Find where the given text appears and provide that cell's center as (X, Y) coordinate. 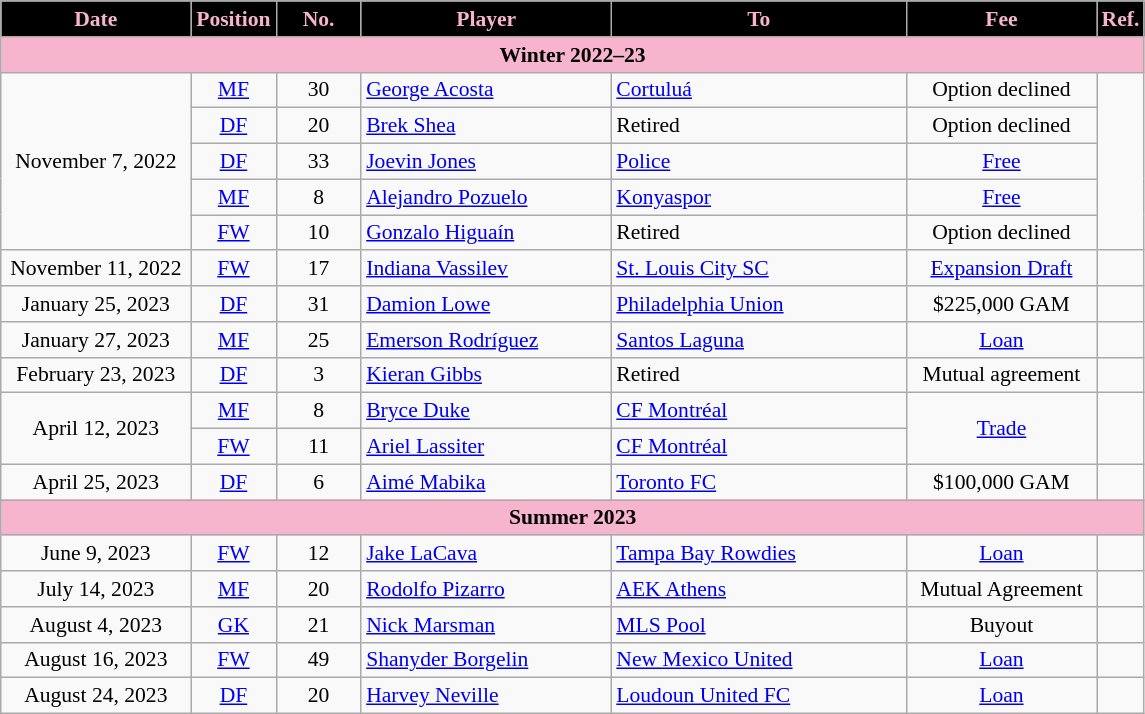
New Mexico United (758, 660)
Gonzalo Higuaín (486, 233)
$225,000 GAM (1001, 304)
January 25, 2023 (96, 304)
MLS Pool (758, 625)
25 (318, 340)
Date (96, 19)
Brek Shea (486, 126)
Police (758, 162)
21 (318, 625)
GK (234, 625)
Fee (1001, 19)
$100,000 GAM (1001, 482)
11 (318, 447)
November 7, 2022 (96, 161)
Bryce Duke (486, 411)
November 11, 2022 (96, 269)
Ref. (1120, 19)
To (758, 19)
Ariel Lassiter (486, 447)
Toronto FC (758, 482)
Winter 2022–23 (573, 55)
January 27, 2023 (96, 340)
Konyaspor (758, 197)
August 4, 2023 (96, 625)
Santos Laguna (758, 340)
Emerson Rodríguez (486, 340)
10 (318, 233)
30 (318, 90)
Expansion Draft (1001, 269)
Tampa Bay Rowdies (758, 554)
3 (318, 375)
Mutual agreement (1001, 375)
Buyout (1001, 625)
Shanyder Borgelin (486, 660)
Player (486, 19)
August 24, 2023 (96, 696)
Joevin Jones (486, 162)
No. (318, 19)
Loudoun United FC (758, 696)
6 (318, 482)
February 23, 2023 (96, 375)
Trade (1001, 428)
Cortuluá (758, 90)
Harvey Neville (486, 696)
Indiana Vassilev (486, 269)
July 14, 2023 (96, 589)
Rodolfo Pizarro (486, 589)
Aimé Mabika (486, 482)
17 (318, 269)
AEK Athens (758, 589)
Philadelphia Union (758, 304)
Alejandro Pozuelo (486, 197)
Position (234, 19)
33 (318, 162)
Damion Lowe (486, 304)
12 (318, 554)
Nick Marsman (486, 625)
August 16, 2023 (96, 660)
Jake LaCava (486, 554)
49 (318, 660)
St. Louis City SC (758, 269)
June 9, 2023 (96, 554)
Kieran Gibbs (486, 375)
George Acosta (486, 90)
April 12, 2023 (96, 428)
31 (318, 304)
April 25, 2023 (96, 482)
Mutual Agreement (1001, 589)
Summer 2023 (573, 518)
